Return [X, Y] of the center of cell containing provided text 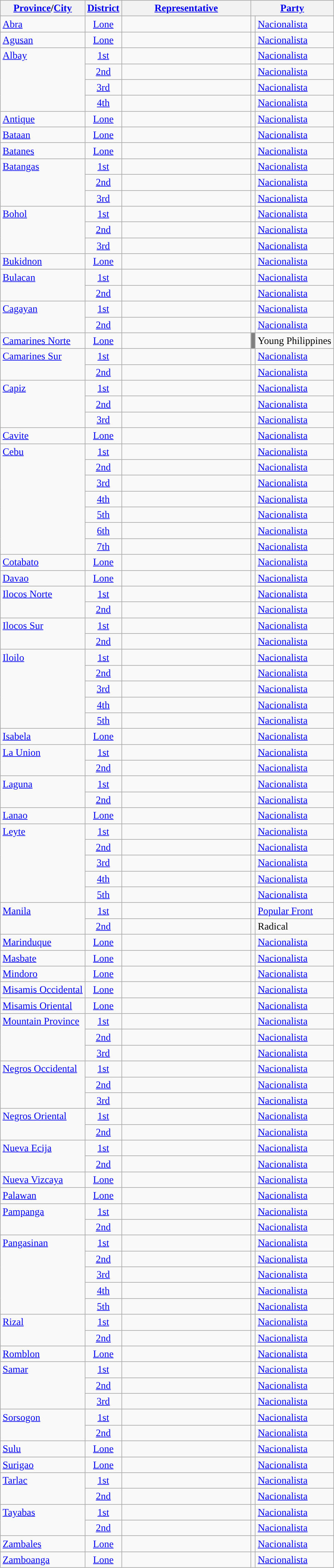
Sorsogon [43, 1425]
Laguna [43, 792]
Bohol [43, 230]
Leyte [43, 863]
Ilocos Norte [43, 602]
Cagayan [43, 317]
Isabela [43, 737]
Province/City [43, 8]
Camarines Sur [43, 364]
6th [103, 531]
Pangasinan [43, 1275]
Misamis Occidental [43, 990]
Albay [43, 79]
Party [292, 8]
Masbate [43, 958]
District [103, 8]
Marinduque [43, 942]
Bukidnon [43, 262]
Cebu [43, 499]
Sulu [43, 1449]
Popular Front [295, 910]
Negros Occidental [43, 1085]
Cavite [43, 435]
Misamis Oriental [43, 1006]
Tarlac [43, 1489]
Representative [186, 8]
Camarines Norte [43, 341]
Bulacan [43, 285]
Negros Oriental [43, 1124]
7th [103, 547]
Tayabas [43, 1520]
Batangas [43, 182]
La Union [43, 760]
Zamboanga [43, 1560]
Abra [43, 24]
Samar [43, 1385]
Nueva Ecija [43, 1156]
Radical [295, 926]
Batanes [43, 151]
Romblon [43, 1354]
Mindoro [43, 974]
Capiz [43, 404]
Bataan [43, 135]
Cotabato [43, 562]
Rizal [43, 1330]
Surigao [43, 1464]
Pampanga [43, 1219]
Palawan [43, 1195]
Lanao [43, 816]
Ilocos Sur [43, 633]
Young Philippines [295, 341]
Nueva Vizcaya [43, 1180]
Agusan [43, 40]
Iloilo [43, 689]
Antique [43, 119]
Davao [43, 578]
Mountain Province [43, 1037]
Manila [43, 918]
Zambales [43, 1544]
